Scan for the cell matching the given text and deliver its [X, Y] coordinate at center. 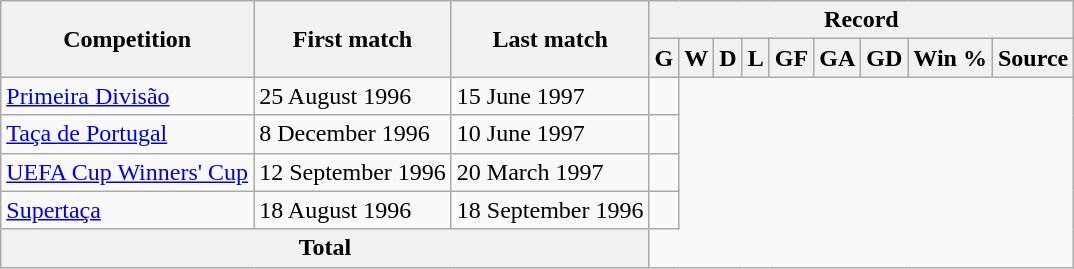
Taça de Portugal [128, 134]
20 March 1997 [550, 172]
GA [838, 58]
18 September 1996 [550, 210]
12 September 1996 [353, 172]
W [696, 58]
L [756, 58]
UEFA Cup Winners' Cup [128, 172]
Last match [550, 39]
Total [325, 248]
Source [1032, 58]
GD [884, 58]
18 August 1996 [353, 210]
8 December 1996 [353, 134]
Supertaça [128, 210]
G [664, 58]
Competition [128, 39]
Win % [950, 58]
First match [353, 39]
10 June 1997 [550, 134]
Record [862, 20]
15 June 1997 [550, 96]
25 August 1996 [353, 96]
D [728, 58]
Primeira Divisão [128, 96]
GF [791, 58]
